Extract the (X, Y) coordinate from the center of the cell holding the provided text.  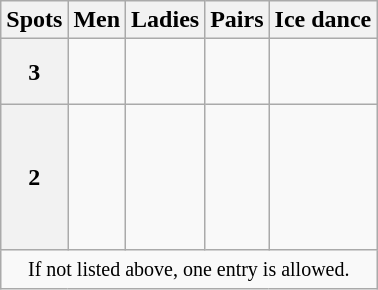
Ladies (166, 20)
Ice dance (323, 20)
Spots (34, 20)
Men (97, 20)
3 (34, 72)
2 (34, 177)
Pairs (237, 20)
If not listed above, one entry is allowed. (189, 269)
